Pinpoint the cell where the given text exists, returning its (X, Y) midpoint coordinate. 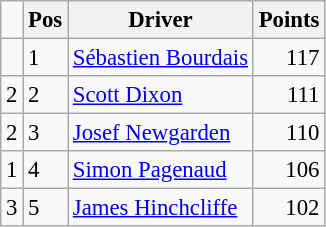
106 (288, 170)
110 (288, 133)
4 (46, 170)
Scott Dixon (161, 95)
Sébastien Bourdais (161, 58)
5 (46, 208)
Simon Pagenaud (161, 170)
102 (288, 208)
Points (288, 20)
111 (288, 95)
Pos (46, 20)
117 (288, 58)
James Hinchcliffe (161, 208)
Driver (161, 20)
Josef Newgarden (161, 133)
